Detect which cell encompasses the target text, then output its (X, Y) center coordinate. 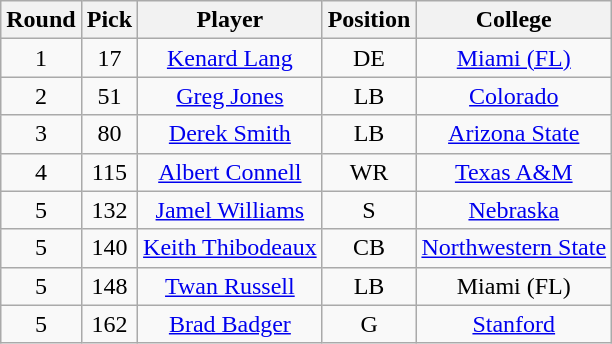
Jamel Williams (230, 210)
3 (41, 134)
Kenard Lang (230, 58)
Stanford (514, 324)
Northwestern State (514, 248)
140 (109, 248)
Round (41, 20)
Derek Smith (230, 134)
115 (109, 172)
Keith Thibodeaux (230, 248)
2 (41, 96)
Player (230, 20)
DE (369, 58)
Texas A&M (514, 172)
Arizona State (514, 134)
Pick (109, 20)
CB (369, 248)
Greg Jones (230, 96)
G (369, 324)
1 (41, 58)
Position (369, 20)
148 (109, 286)
4 (41, 172)
WR (369, 172)
Brad Badger (230, 324)
Colorado (514, 96)
80 (109, 134)
51 (109, 96)
162 (109, 324)
College (514, 20)
Albert Connell (230, 172)
S (369, 210)
Twan Russell (230, 286)
17 (109, 58)
Nebraska (514, 210)
132 (109, 210)
